Extract the [x, y] coordinate from the center of the cell holding the provided text.  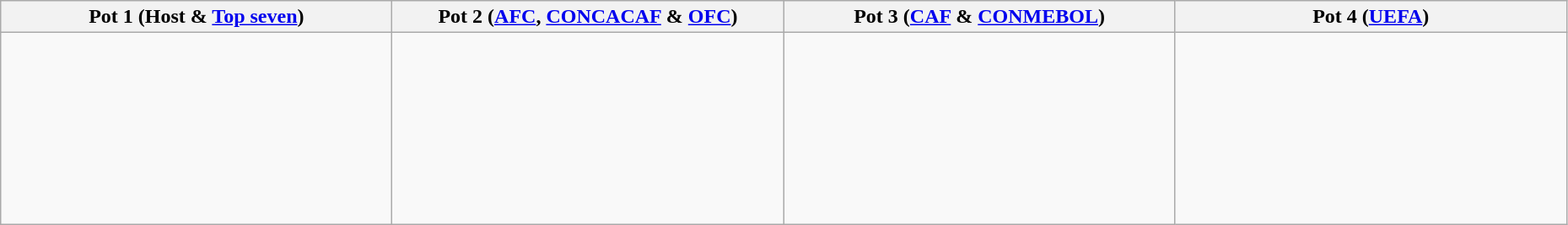
Pot 2 (AFC, CONCACAF & OFC) [588, 17]
Pot 4 (UEFA) [1371, 17]
Pot 3 (CAF & CONMEBOL) [979, 17]
Pot 1 (Host & Top seven) [197, 17]
